Search for the cell housing the specified text and yield its (x, y) center coordinate. 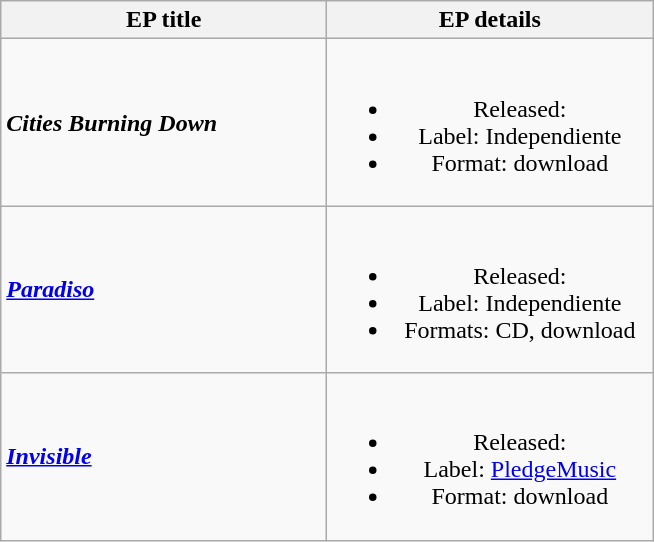
EP title (164, 20)
EP details (490, 20)
Invisible (164, 456)
Released: Label: IndependienteFormat: download (490, 122)
Released: Label: IndependienteFormats: CD, download (490, 290)
Cities Burning Down (164, 122)
Released: Label: PledgeMusicFormat: download (490, 456)
Paradiso (164, 290)
